Capture the cell that displays the provided text and extract its (x, y) central coordinate. 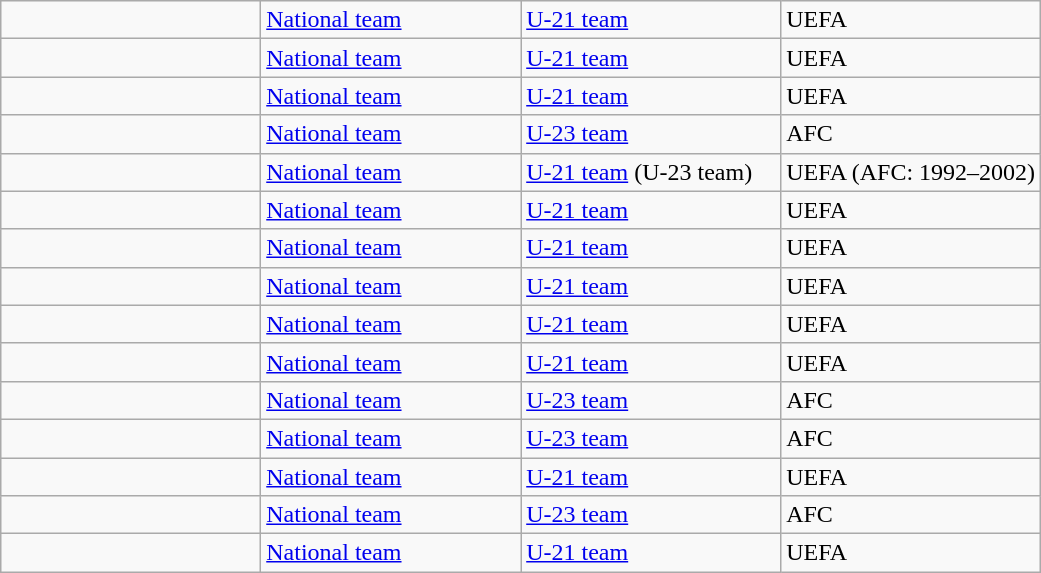
U-21 team (U-23 team) (651, 172)
UEFA (AFC: 1992–2002) (911, 172)
